Find where the given text appears and provide that cell's center as [X, Y] coordinate. 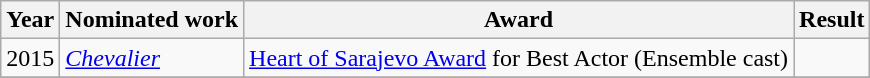
Chevalier [152, 58]
Nominated work [152, 20]
2015 [30, 58]
Result [832, 20]
Year [30, 20]
Heart of Sarajevo Award for Best Actor (Ensemble cast) [519, 58]
Award [519, 20]
